Locate the cell with the specified text and output its [X, Y] center coordinate. 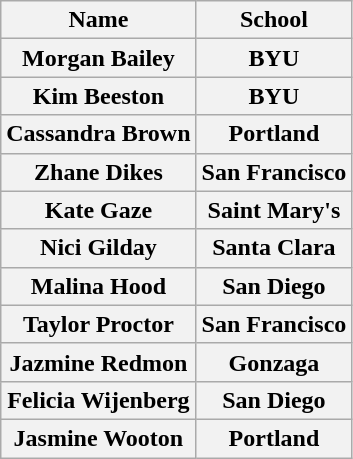
Cassandra Brown [98, 134]
Santa Clara [274, 248]
Kim Beeston [98, 96]
Taylor Proctor [98, 324]
Nici Gilday [98, 248]
Malina Hood [98, 286]
Name [98, 20]
Morgan Bailey [98, 58]
Jasmine Wooton [98, 438]
Saint Mary's [274, 210]
School [274, 20]
Zhane Dikes [98, 172]
Kate Gaze [98, 210]
Jazmine Redmon [98, 362]
Felicia Wijenberg [98, 400]
Gonzaga [274, 362]
